Identify which cell holds the provided text, then report its [X, Y] central coordinate. 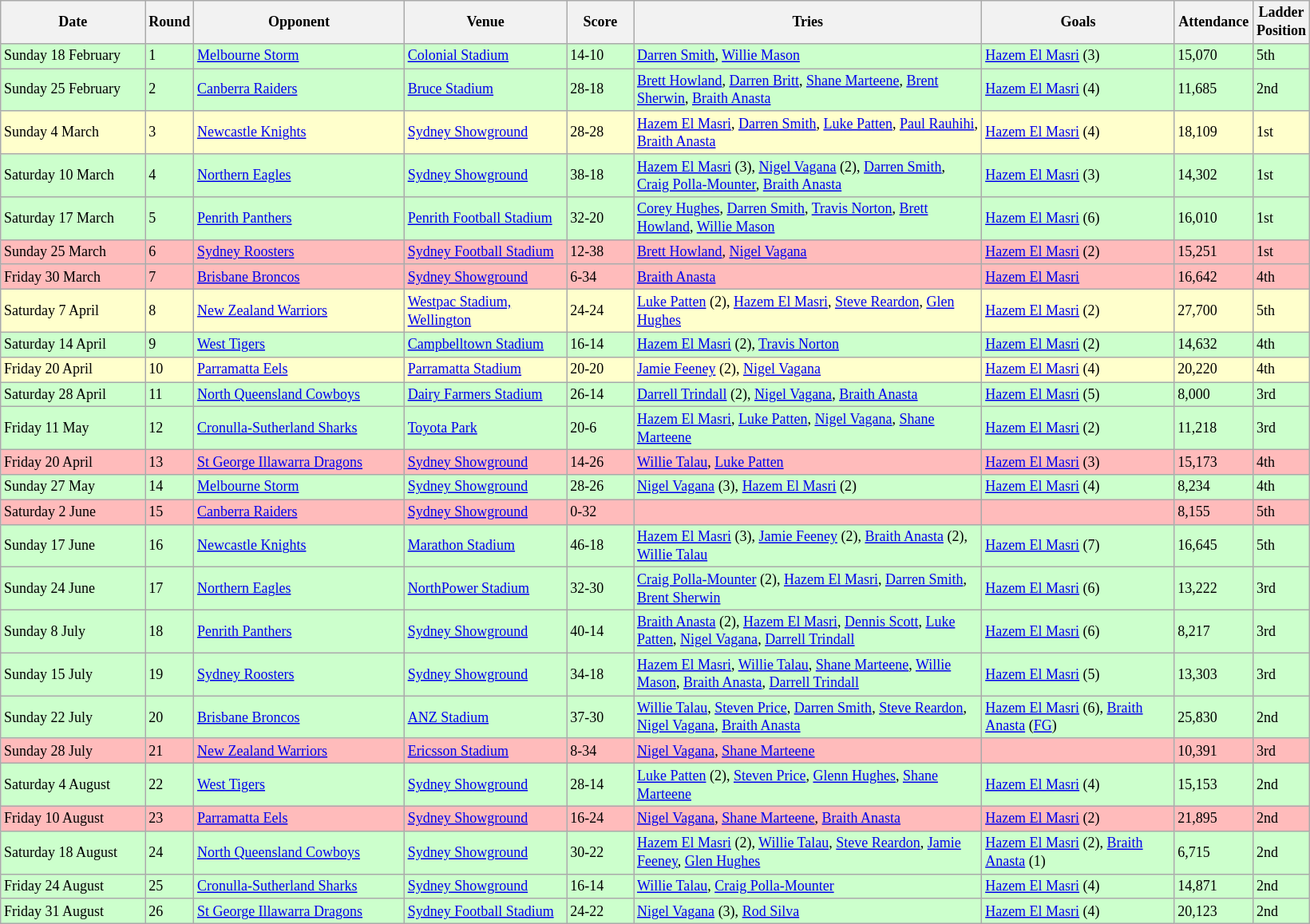
20 [169, 717]
Friday 31 August [73, 911]
8 [169, 311]
32-20 [600, 219]
20,123 [1213, 911]
Campbelltown Stadium [485, 345]
23 [169, 819]
15,173 [1213, 461]
6-34 [600, 276]
11,218 [1213, 428]
Hazem El Masri (2), Braith Anasta (1) [1078, 852]
14-26 [600, 461]
Saturday 17 March [73, 219]
34-18 [600, 674]
10,391 [1213, 750]
Saturday 2 June [73, 512]
Saturday 7 April [73, 311]
26-14 [600, 394]
Sunday 24 June [73, 589]
20,220 [1213, 369]
14,302 [1213, 176]
Sunday 28 July [73, 750]
11,685 [1213, 90]
Round [169, 22]
Nigel Vagana (3), Hazem El Masri (2) [808, 487]
Luke Patten (2), Hazem El Masri, Steve Reardon, Glen Hughes [808, 311]
Corey Hughes, Darren Smith, Travis Norton, Brett Howland, Willie Mason [808, 219]
Sunday 15 July [73, 674]
Hazem El Masri (2), Travis Norton [808, 345]
0-32 [600, 512]
1 [169, 56]
Braith Anasta (2), Hazem El Masri, Dennis Scott, Luke Patten, Nigel Vagana, Darrell Trindall [808, 631]
17 [169, 589]
Sunday 27 May [73, 487]
NorthPower Stadium [485, 589]
24-22 [600, 911]
8-34 [600, 750]
Colonial Stadium [485, 56]
3 [169, 132]
Hazem El Masri [1078, 276]
28-26 [600, 487]
Marathon Stadium [485, 546]
38-18 [600, 176]
19 [169, 674]
Ericsson Stadium [485, 750]
Hazem El Masri, Willie Talau, Shane Marteene, Willie Mason, Braith Anasta, Darrell Trindall [808, 674]
15,070 [1213, 56]
Brett Howland, Darren Britt, Shane Marteene, Brent Sherwin, Braith Anasta [808, 90]
Saturday 4 August [73, 785]
Saturday 28 April [73, 394]
12-38 [600, 252]
24 [169, 852]
ANZ Stadium [485, 717]
11 [169, 394]
Hazem El Masri (3), Jamie Feeney (2), Braith Anasta (2), Willie Talau [808, 546]
13,303 [1213, 674]
15,153 [1213, 785]
Opponent [299, 22]
28-14 [600, 785]
24-24 [600, 311]
22 [169, 785]
15,251 [1213, 252]
27,700 [1213, 311]
14,632 [1213, 345]
Willie Talau, Steven Price, Darren Smith, Steve Reardon, Nigel Vagana, Braith Anasta [808, 717]
Hazem El Masri, Luke Patten, Nigel Vagana, Shane Marteene [808, 428]
14-10 [600, 56]
14,871 [1213, 886]
Hazem El Masri (2), Willie Talau, Steve Reardon, Jamie Feeney, Glen Hughes [808, 852]
Sunday 4 March [73, 132]
5 [169, 219]
Ladder Position [1282, 22]
21 [169, 750]
8,000 [1213, 394]
15 [169, 512]
6,715 [1213, 852]
Sunday 22 July [73, 717]
Westpac Stadium, Wellington [485, 311]
Darren Smith, Willie Mason [808, 56]
Hazem El Masri, Darren Smith, Luke Patten, Paul Rauhihi, Braith Anasta [808, 132]
Brett Howland, Nigel Vagana [808, 252]
32-30 [600, 589]
10 [169, 369]
Nigel Vagana, Shane Marteene [808, 750]
Nigel Vagana, Shane Marteene, Braith Anasta [808, 819]
2 [169, 90]
16,010 [1213, 219]
Tries [808, 22]
Sunday 25 March [73, 252]
Sunday 18 February [73, 56]
18 [169, 631]
Venue [485, 22]
37-30 [600, 717]
28-18 [600, 90]
12 [169, 428]
Penrith Football Stadium [485, 219]
Parramatta Stadium [485, 369]
16,645 [1213, 546]
Hazem El Masri (6), Braith Anasta (FG) [1078, 717]
16-24 [600, 819]
Friday 10 August [73, 819]
25 [169, 886]
20-20 [600, 369]
40-14 [600, 631]
26 [169, 911]
Attendance [1213, 22]
16,642 [1213, 276]
Date [73, 22]
18,109 [1213, 132]
Bruce Stadium [485, 90]
Saturday 14 April [73, 345]
Willie Talau, Craig Polla-Mounter [808, 886]
Hazem El Masri (3), Nigel Vagana (2), Darren Smith, Craig Polla-Mounter, Braith Anasta [808, 176]
25,830 [1213, 717]
7 [169, 276]
14 [169, 487]
21,895 [1213, 819]
Dairy Farmers Stadium [485, 394]
Braith Anasta [808, 276]
Sunday 8 July [73, 631]
Jamie Feeney (2), Nigel Vagana [808, 369]
9 [169, 345]
Sunday 25 February [73, 90]
46-18 [600, 546]
28-28 [600, 132]
8,234 [1213, 487]
Toyota Park [485, 428]
8,155 [1213, 512]
13,222 [1213, 589]
Friday 24 August [73, 886]
Luke Patten (2), Steven Price, Glenn Hughes, Shane Marteene [808, 785]
Saturday 10 March [73, 176]
Goals [1078, 22]
Sunday 17 June [73, 546]
6 [169, 252]
Hazem El Masri (7) [1078, 546]
4 [169, 176]
Friday 11 May [73, 428]
30-22 [600, 852]
Friday 30 March [73, 276]
16 [169, 546]
13 [169, 461]
8,217 [1213, 631]
20-6 [600, 428]
Willie Talau, Luke Patten [808, 461]
Craig Polla-Mounter (2), Hazem El Masri, Darren Smith, Brent Sherwin [808, 589]
Score [600, 22]
Darrell Trindall (2), Nigel Vagana, Braith Anasta [808, 394]
Saturday 18 August [73, 852]
Nigel Vagana (3), Rod Silva [808, 911]
